From the cell containing the given text, extract its center point as (x, y) coordinate. 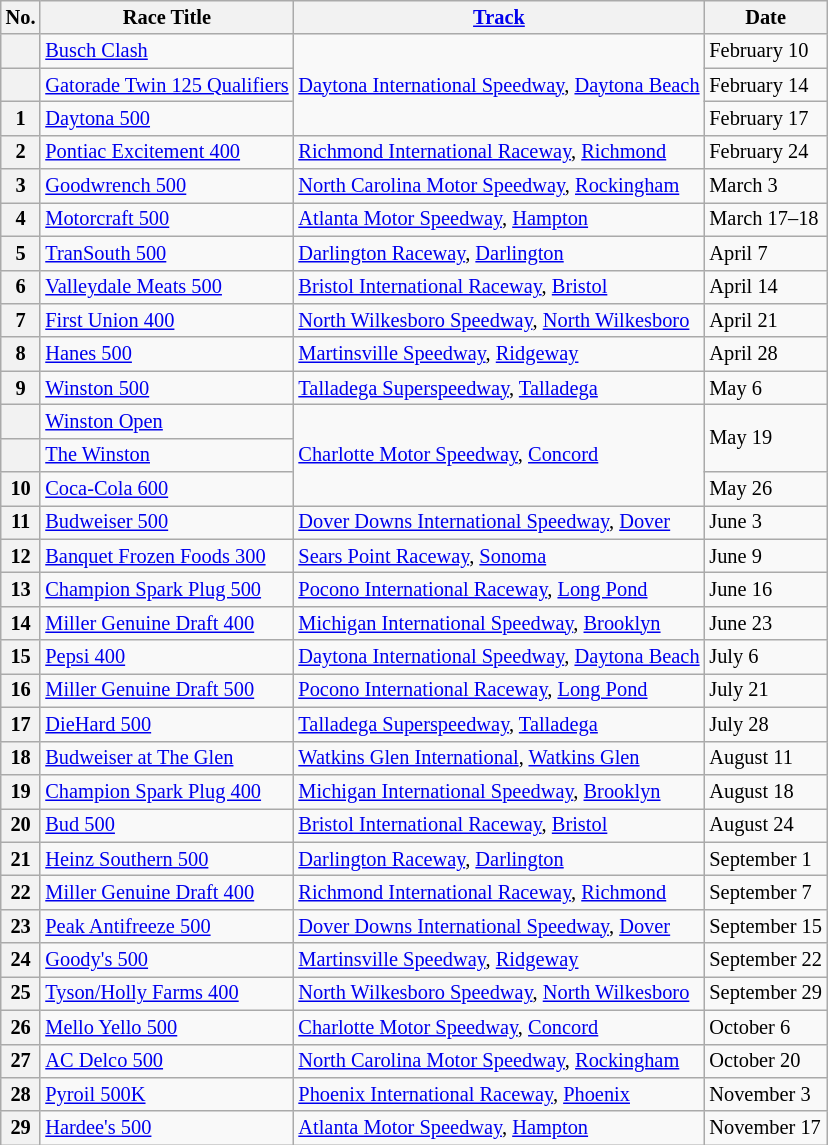
24 (21, 960)
25 (21, 993)
Pyroil 500K (166, 1094)
Winston Open (166, 421)
Bud 500 (166, 825)
October 20 (765, 1061)
11 (21, 522)
15 (21, 657)
May 26 (765, 489)
Race Title (166, 17)
Daytona 500 (166, 118)
12 (21, 556)
22 (21, 892)
June 3 (765, 522)
Watkins Glen International, Watkins Glen (498, 758)
Pontiac Excitement 400 (166, 152)
6 (21, 287)
April 21 (765, 320)
Hanes 500 (166, 354)
Valleydale Meats 500 (166, 287)
TranSouth 500 (166, 253)
September 1 (765, 859)
Goodwrench 500 (166, 186)
2 (21, 152)
First Union 400 (166, 320)
20 (21, 825)
Budweiser at The Glen (166, 758)
July 21 (765, 690)
Date (765, 17)
October 6 (765, 1027)
Track (498, 17)
1 (21, 118)
Champion Spark Plug 500 (166, 589)
Heinz Southern 500 (166, 859)
AC Delco 500 (166, 1061)
July 28 (765, 724)
February 17 (765, 118)
27 (21, 1061)
February 10 (765, 51)
Winston 500 (166, 388)
4 (21, 219)
26 (21, 1027)
28 (21, 1094)
November 17 (765, 1128)
Banquet Frozen Foods 300 (166, 556)
Mello Yello 500 (166, 1027)
The Winston (166, 455)
April 28 (765, 354)
29 (21, 1128)
July 6 (765, 657)
10 (21, 489)
June 23 (765, 623)
5 (21, 253)
DieHard 500 (166, 724)
November 3 (765, 1094)
Hardee's 500 (166, 1128)
3 (21, 186)
18 (21, 758)
Goody's 500 (166, 960)
February 14 (765, 85)
Miller Genuine Draft 500 (166, 690)
23 (21, 926)
9 (21, 388)
August 11 (765, 758)
Sears Point Raceway, Sonoma (498, 556)
April 14 (765, 287)
Pepsi 400 (166, 657)
March 17–18 (765, 219)
21 (21, 859)
September 29 (765, 993)
Gatorade Twin 125 Qualifiers (166, 85)
Phoenix International Raceway, Phoenix (498, 1094)
Busch Clash (166, 51)
Tyson/Holly Farms 400 (166, 993)
No. (21, 17)
March 3 (765, 186)
Motorcraft 500 (166, 219)
19 (21, 791)
April 7 (765, 253)
17 (21, 724)
August 18 (765, 791)
June 16 (765, 589)
May 19 (765, 438)
Coca-Cola 600 (166, 489)
August 24 (765, 825)
Champion Spark Plug 400 (166, 791)
Budweiser 500 (166, 522)
September 15 (765, 926)
Peak Antifreeze 500 (166, 926)
June 9 (765, 556)
7 (21, 320)
September 7 (765, 892)
14 (21, 623)
8 (21, 354)
May 6 (765, 388)
16 (21, 690)
September 22 (765, 960)
13 (21, 589)
February 24 (765, 152)
